Search for the cell housing the specified text and yield its (X, Y) center coordinate. 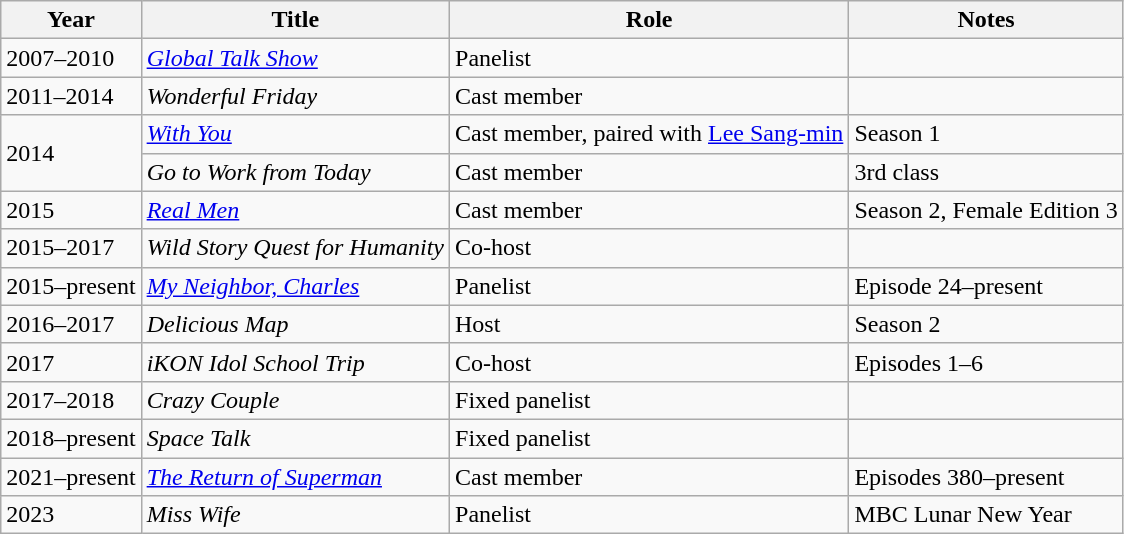
With You (295, 134)
Season 1 (986, 134)
Episodes 380–present (986, 477)
Wonderful Friday (295, 96)
Year (71, 20)
2007–2010 (71, 58)
Episodes 1–6 (986, 362)
Global Talk Show (295, 58)
2023 (71, 515)
2016–2017 (71, 324)
Space Talk (295, 438)
My Neighbor, Charles (295, 286)
Episode 24–present (986, 286)
Crazy Couple (295, 400)
Notes (986, 20)
2014 (71, 153)
2021–present (71, 477)
Title (295, 20)
2015–present (71, 286)
Miss Wife (295, 515)
2015–2017 (71, 248)
2011–2014 (71, 96)
The Return of Superman (295, 477)
2017 (71, 362)
2015 (71, 210)
3rd class (986, 172)
Season 2, Female Edition 3 (986, 210)
Season 2 (986, 324)
Cast member, paired with Lee Sang-min (650, 134)
Delicious Map (295, 324)
2018–present (71, 438)
MBC Lunar New Year (986, 515)
iKON Idol School Trip (295, 362)
Role (650, 20)
2017–2018 (71, 400)
Host (650, 324)
Go to Work from Today (295, 172)
Real Men (295, 210)
Wild Story Quest for Humanity (295, 248)
